Extract the [x, y] coordinate from the center of the cell holding the provided text.  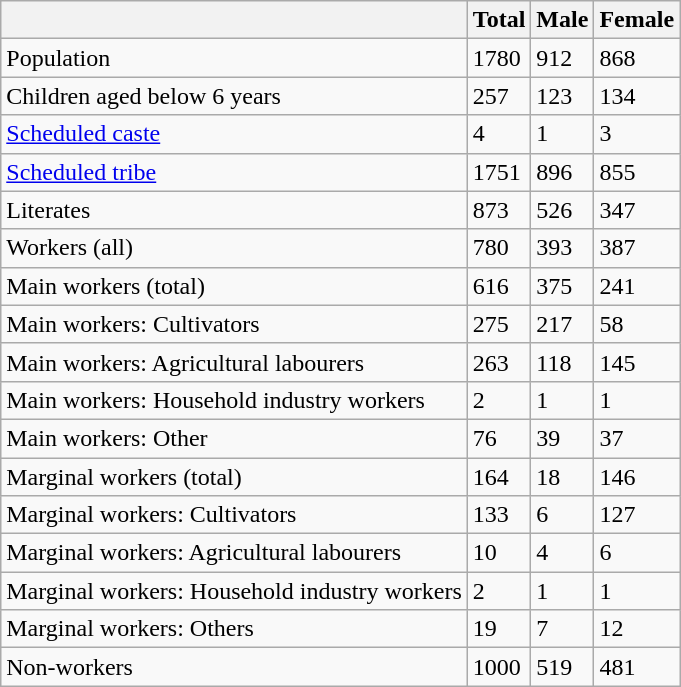
868 [637, 58]
133 [499, 515]
526 [562, 210]
Scheduled tribe [234, 172]
616 [499, 286]
164 [499, 477]
18 [562, 477]
217 [562, 324]
Main workers: Household industry workers [234, 400]
873 [499, 210]
Marginal workers: Household industry workers [234, 591]
257 [499, 96]
Total [499, 20]
19 [499, 629]
275 [499, 324]
127 [637, 515]
10 [499, 553]
39 [562, 438]
Literates [234, 210]
912 [562, 58]
37 [637, 438]
855 [637, 172]
Main workers: Other [234, 438]
Female [637, 20]
1000 [499, 667]
Non-workers [234, 667]
Marginal workers: Cultivators [234, 515]
Scheduled caste [234, 134]
Main workers (total) [234, 286]
146 [637, 477]
Children aged below 6 years [234, 96]
Marginal workers (total) [234, 477]
393 [562, 248]
375 [562, 286]
1751 [499, 172]
134 [637, 96]
58 [637, 324]
Marginal workers: Others [234, 629]
481 [637, 667]
12 [637, 629]
Marginal workers: Agricultural labourers [234, 553]
3 [637, 134]
896 [562, 172]
780 [499, 248]
387 [637, 248]
1780 [499, 58]
241 [637, 286]
Workers (all) [234, 248]
123 [562, 96]
347 [637, 210]
145 [637, 362]
7 [562, 629]
Main workers: Agricultural labourers [234, 362]
Main workers: Cultivators [234, 324]
519 [562, 667]
118 [562, 362]
76 [499, 438]
263 [499, 362]
Male [562, 20]
Population [234, 58]
